Determine the (x, y) coordinate at the center of the cell enclosing the given text.  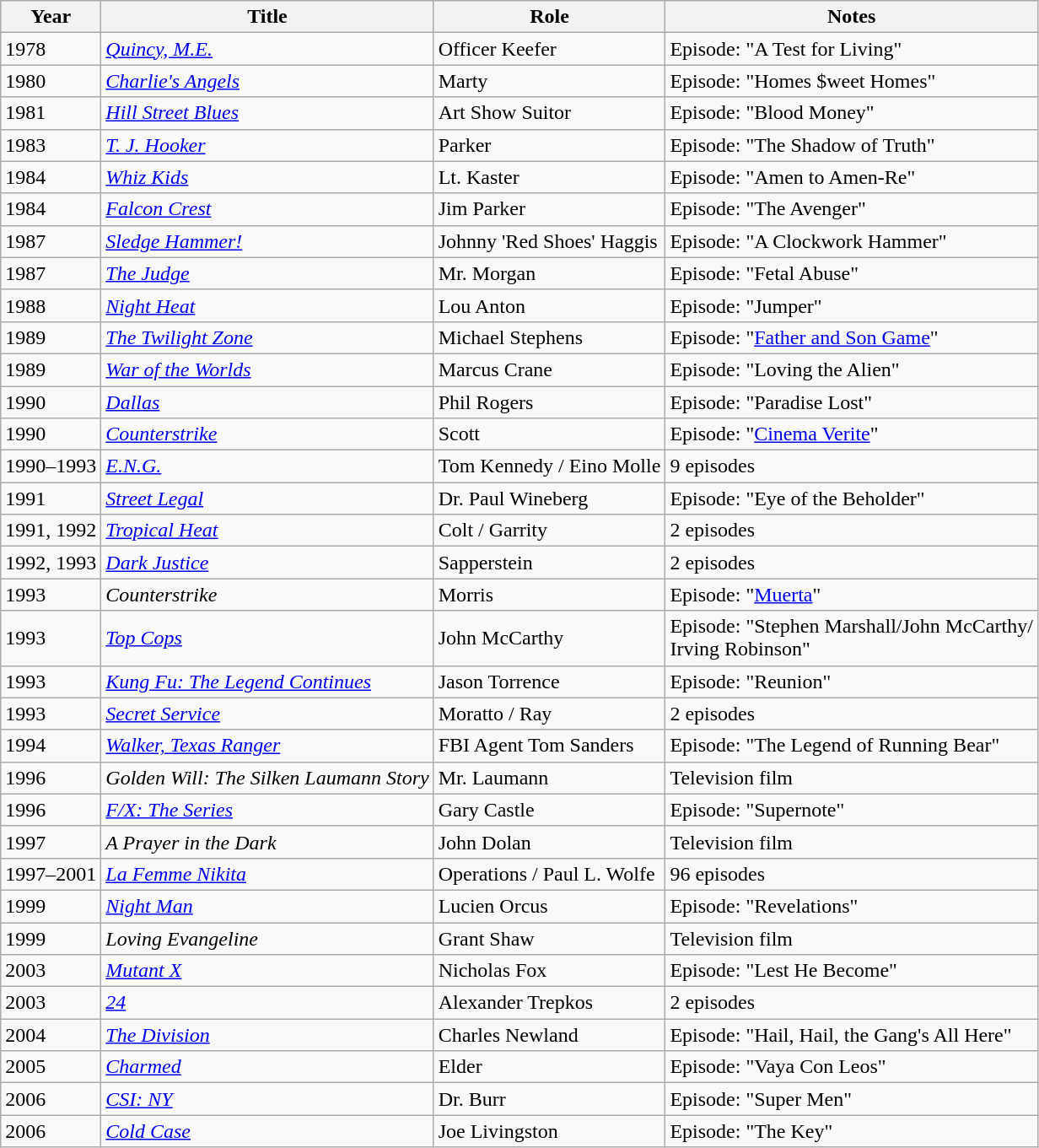
Night Heat (267, 305)
Episode: "Reunion" (852, 682)
Operations / Paul L. Wolfe (550, 874)
Top Cops (267, 638)
Marty (550, 81)
Episode: "Loving the Alien" (852, 369)
Episode: "A Clockwork Hammer" (852, 241)
Mutant X (267, 971)
Lou Anton (550, 305)
1988 (51, 305)
Colt / Garrity (550, 531)
Michael Stephens (550, 337)
Hill Street Blues (267, 113)
The Division (267, 1035)
Episode: "Super Men" (852, 1099)
Episode: "Amen to Amen-Re" (852, 177)
Episode: "Eye of the Beholder" (852, 499)
1983 (51, 145)
1992, 1993 (51, 563)
Sledge Hammer! (267, 241)
FBI Agent Tom Sanders (550, 746)
Episode: "Lest He Become" (852, 971)
Episode: "Jumper" (852, 305)
Scott (550, 434)
Falcon Crest (267, 209)
1991 (51, 499)
Golden Will: The Silken Laumann Story (267, 778)
Loving Evangeline (267, 939)
Joe Livingston (550, 1131)
Episode: "Paradise Lost" (852, 402)
Sapperstein (550, 563)
Episode: "The Avenger" (852, 209)
1990–1993 (51, 466)
Charmed (267, 1067)
Mr. Laumann (550, 778)
Walker, Texas Ranger (267, 746)
Grant Shaw (550, 939)
Episode: "Revelations" (852, 906)
Moratto / Ray (550, 714)
Tropical Heat (267, 531)
Episode: "Supernote" (852, 810)
96 episodes (852, 874)
Lucien Orcus (550, 906)
A Prayer in the Dark (267, 842)
Phil Rogers (550, 402)
Notes (852, 17)
Episode: "Homes $weet Homes" (852, 81)
2004 (51, 1035)
Night Man (267, 906)
T. J. Hooker (267, 145)
Title (267, 17)
9 episodes (852, 466)
Episode: "Hail, Hail, the Gang's All Here" (852, 1035)
Episode: "Blood Money" (852, 113)
War of the Worlds (267, 369)
Episode: "The Legend of Running Bear" (852, 746)
1978 (51, 49)
24 (267, 1003)
John McCarthy (550, 638)
Officer Keefer (550, 49)
Dr. Paul Wineberg (550, 499)
Episode: "Vaya Con Leos" (852, 1067)
Elder (550, 1067)
Episode: "The Key" (852, 1131)
1980 (51, 81)
Episode: "A Test for Living" (852, 49)
Episode: "Father and Son Game" (852, 337)
1994 (51, 746)
La Femme Nikita (267, 874)
Whiz Kids (267, 177)
Episode: "The Shadow of Truth" (852, 145)
Year (51, 17)
Quincy, M.E. (267, 49)
Jim Parker (550, 209)
1997–2001 (51, 874)
Cold Case (267, 1131)
Charles Newland (550, 1035)
Episode: "Cinema Verite" (852, 434)
Charlie's Angels (267, 81)
1981 (51, 113)
Tom Kennedy / Eino Molle (550, 466)
Dr. Burr (550, 1099)
Mr. Morgan (550, 273)
Kung Fu: The Legend Continues (267, 682)
Lt. Kaster (550, 177)
John Dolan (550, 842)
Marcus Crane (550, 369)
Episode: "Muerta" (852, 595)
Morris (550, 595)
Parker (550, 145)
The Twilight Zone (267, 337)
Episode: "Stephen Marshall/John McCarthy/Irving Robinson" (852, 638)
Jason Torrence (550, 682)
Nicholas Fox (550, 971)
Dallas (267, 402)
1991, 1992 (51, 531)
Johnny 'Red Shoes' Haggis (550, 241)
Gary Castle (550, 810)
CSI: NY (267, 1099)
Episode: "Fetal Abuse" (852, 273)
1997 (51, 842)
The Judge (267, 273)
Secret Service (267, 714)
F/X: The Series (267, 810)
Role (550, 17)
Alexander Trepkos (550, 1003)
2005 (51, 1067)
Dark Justice (267, 563)
Street Legal (267, 499)
E.N.G. (267, 466)
Art Show Suitor (550, 113)
